Detect which cell encompasses the target text, then output its (X, Y) center coordinate. 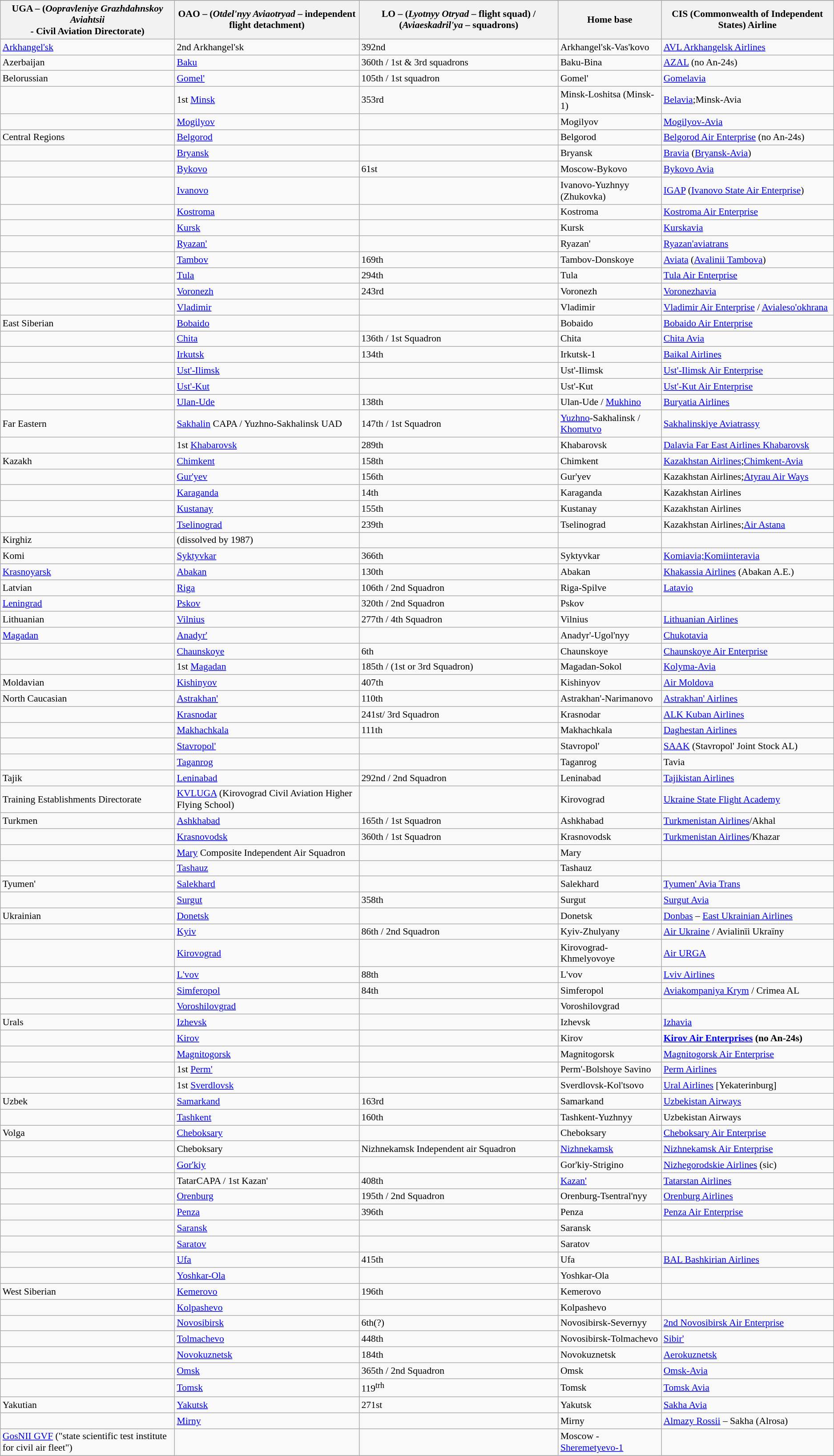
Penza Air Enterprise (747, 1212)
360th / 1st Squadron (458, 837)
Ivanovo (267, 190)
Arkhangel'sk-Vas'kovo (610, 47)
Turkmenistan Airlines/Akhal (747, 821)
Bobaido Air Enterprise (747, 323)
Novosibirsk (267, 1323)
Cheboksary Air Enterprise (747, 1133)
243rd (458, 292)
396th (458, 1212)
407th (458, 683)
Omsk-Avia (747, 1371)
Tavia (747, 762)
GosNII GVF ("state scientific test institute for civil air fleet") (88, 1442)
320th / 2nd Squadron (458, 604)
Kurskavia (747, 228)
ALK Kuban Airlines (747, 714)
184th (458, 1355)
Sverdlovsk-Kol'tsovo (610, 1086)
Mary Composite Independent Air Squadron (267, 853)
Tatarstan Airlines (747, 1181)
Bravia (Bryansk-Avia) (747, 153)
Astrakhan'-Narimanovo (610, 699)
Bykovo Avia (747, 169)
Latvian (88, 588)
Lithuanian (88, 620)
SAAK (Stavropol' Joint Stock AL) (747, 746)
Daghestan Airlines (747, 730)
OAO – (Otdel'nyy Aviaotryad – independent flight detachment) (267, 20)
Lviv Airlines (747, 975)
Kostroma Air Enterprise (747, 212)
Khabarovsk (610, 445)
Aviakompaniya Krym / Crimea AL (747, 991)
Ust'-Ilimsk Air Enterprise (747, 371)
294th (458, 276)
Khakassia Airlines (Abakan A.E.) (747, 572)
Tyumen' (88, 884)
Aviata (Avalinii Tambova) (747, 260)
Air Ukraine / Avialinïi Ukraïny (747, 932)
Azerbaijan (88, 63)
Tashkent-Yuzhnyy (610, 1117)
Belavia;Minsk-Avia (747, 100)
Kazakhstan Airlines;Air Astana (747, 525)
169th (458, 260)
105th / 1st squadron (458, 79)
358th (458, 900)
Bykovo (267, 169)
TatarCAPA / 1st Kazan' (267, 1181)
Nizhnekamsk (610, 1149)
Gomelavia (747, 79)
415th (458, 1260)
Ulan-Ude (267, 402)
Kirghiz (88, 540)
Kazakh (88, 461)
Air URGA (747, 953)
Chukotavia (747, 635)
158th (458, 461)
Minsk-Loshitsa (Minsk-1) (610, 100)
Baku-Bina (610, 63)
1st Perm' (267, 1070)
Urals (88, 1023)
130th (458, 572)
Lithuanian Airlines (747, 620)
Ural Airlines [Yekaterinburg] (747, 1086)
239th (458, 525)
Magadan (88, 635)
Surgut Avia (747, 900)
156th (458, 477)
CIS (Commonwealth of Independent States) Airline (747, 20)
Dalavia Far East Airlines Khabarovsk (747, 445)
Kazan' (610, 1181)
147th / 1st Squadron (458, 424)
155th (458, 509)
Komiavia;Komiinteravia (747, 556)
195th / 2nd Squadron (458, 1196)
Gor'kiy (267, 1165)
Almazy Rossii – Sakha (Alrosa) (747, 1421)
West Siberian (88, 1292)
IGAP (Ivanovo State Air Enterprise) (747, 190)
Leningrad (88, 604)
Perm Airlines (747, 1070)
Sibir' (747, 1339)
Donbas – East Ukrainian Airlines (747, 916)
Orenburg Airlines (747, 1196)
61st (458, 169)
Orenburg (267, 1196)
Moscow - Sheremetyevo-1 (610, 1442)
Ukrainian (88, 916)
Tashkent (267, 1117)
UGA – (Oopravleniye Grazhdahnskoy Aviahtsii - Civil Aviation Directorate) (88, 20)
Irkutsk (267, 355)
Aerokuznetsk (747, 1355)
Novosibirsk-Tolmachevo (610, 1339)
Belgorod Air Enterprise (no An-24s) (747, 137)
Central Regions (88, 137)
160th (458, 1117)
Nizhegorodskie Airlines (sic) (747, 1165)
Ryazan'aviatrans (747, 244)
Kirov Air Enterprises (no An-24s) (747, 1038)
Vladimir Air Enterprise / Avialeso'okhrana (747, 307)
North Caucasian (88, 699)
111th (458, 730)
Komi (88, 556)
Home base (610, 20)
Novosibirsk-Severnyy (610, 1323)
Krasnoyarsk (88, 572)
AZAL (no An-24s) (747, 63)
Air Moldova (747, 683)
Magadan-Sokol (610, 667)
Izhavia (747, 1023)
Ivanovo-Yuzhnyy (Zhukovka) (610, 190)
196th (458, 1292)
14th (458, 493)
Perm'-Bolshoye Savino (610, 1070)
136th / 1st Squadron (458, 339)
1st Minsk (267, 100)
Arkhangel'sk (88, 47)
Yakutian (88, 1405)
110th (458, 699)
Orenburg-Tsentral'nyy (610, 1196)
106th / 2nd Squadron (458, 588)
Belorussian (88, 79)
BAL Bashkirian Airlines (747, 1260)
Volga (88, 1133)
AVL Arkhangelsk Airlines (747, 47)
2nd Novosibirsk Air Enterprise (747, 1323)
Tomsk Avia (747, 1388)
KVLUGA (Kirovograd Civil Aviation Higher Flying School) (267, 799)
6th(?) (458, 1323)
2nd Arkhangel'sk (267, 47)
Baikal Airlines (747, 355)
Nizhnekamsk Independent air Squadron (458, 1149)
Moldavian (88, 683)
Ulan-Ude / Mukhino (610, 402)
366th (458, 556)
Astrakhan' Airlines (747, 699)
241st/ 3rd Squadron (458, 714)
Riga-Spilve (610, 588)
Ust'-Kut Air Enterprise (747, 386)
408th (458, 1181)
Tajik (88, 778)
Magnitogorsk Air Enterprise (747, 1054)
Nizhnekamsk Air Enterprise (747, 1149)
Tula Air Enterprise (747, 276)
Chaunskoye Air Enterprise (747, 651)
134th (458, 355)
353rd (458, 100)
Mogilyov-Avia (747, 122)
6th (458, 651)
Turkmen (88, 821)
Kyiv (267, 932)
360th / 1st & 3rd squadrons (458, 63)
1st Khabarovsk (267, 445)
Chita Avia (747, 339)
Irkutsk-1 (610, 355)
185th / (1st or 3rd Squadron) (458, 667)
138th (458, 402)
Sakhalinskiye Aviatrassy (747, 424)
289th (458, 445)
Tambov-Donskoye (610, 260)
Kirovograd-Khmelyovoye (610, 953)
Ukraine State Flight Academy (747, 799)
Tambov (267, 260)
271st (458, 1405)
(dissolved by 1987) (267, 540)
84th (458, 991)
Sakha Avia (747, 1405)
277th / 4th Squadron (458, 620)
Kolyma-Avia (747, 667)
119trh (458, 1388)
365th / 2nd Squadron (458, 1371)
88th (458, 975)
Baku (267, 63)
1st Sverdlovsk (267, 1086)
Latavio (747, 588)
Anadyr'-Ugol'nyy (610, 635)
165th / 1st Squadron (458, 821)
Uzbek (88, 1102)
Anadyr' (267, 635)
Training Establishments Directorate (88, 799)
Mary (610, 853)
Gor'kiy-Strigino (610, 1165)
Voronezhavia (747, 292)
392nd (458, 47)
Tajikistan Airlines (747, 778)
Moscow-Bykovo (610, 169)
86th / 2nd Squadron (458, 932)
163rd (458, 1102)
Kyiv-Zhulyany (610, 932)
Kazakhstan Airlines;Chimkent-Avia (747, 461)
Astrakhan' (267, 699)
Turkmenistan Airlines/Khazar (747, 837)
Tyumen' Avia Trans (747, 884)
Sakhalin CAPA / Yuzhno-Sakhalinsk UAD (267, 424)
1st Magadan (267, 667)
Buryatia Airlines (747, 402)
292nd / 2nd Squadron (458, 778)
Far Eastern (88, 424)
East Siberian (88, 323)
Kazakhstan Airlines;Atyrau Air Ways (747, 477)
Yuzhno-Sakhalinsk / Khomutvo (610, 424)
LO – (Lyotnyy Otryad – flight squad) / (Aviaeskadril'ya – squadrons) (458, 20)
448th (458, 1339)
Tolmachevo (267, 1339)
Riga (267, 588)
